Extract the [x, y] coordinate from the center of the cell holding the provided text.  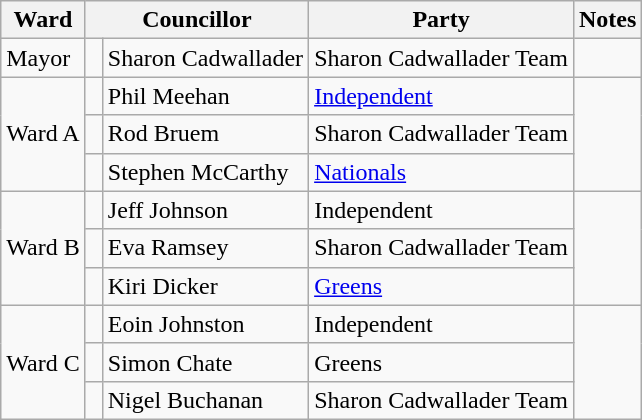
Sharon Cadwallader [205, 58]
Rod Bruem [205, 134]
Party [442, 20]
Nigel Buchanan [205, 400]
Ward B [43, 248]
Phil Meehan [205, 96]
Eoin Johnston [205, 324]
Ward C [43, 362]
Jeff Johnson [205, 210]
Simon Chate [205, 362]
Eva Ramsey [205, 248]
Ward [43, 20]
Stephen McCarthy [205, 172]
Councillor [196, 20]
Notes [607, 20]
Kiri Dicker [205, 286]
Mayor [43, 58]
Nationals [442, 172]
Ward A [43, 134]
